Determine the (X, Y) coordinate at the center of the cell enclosing the given text.  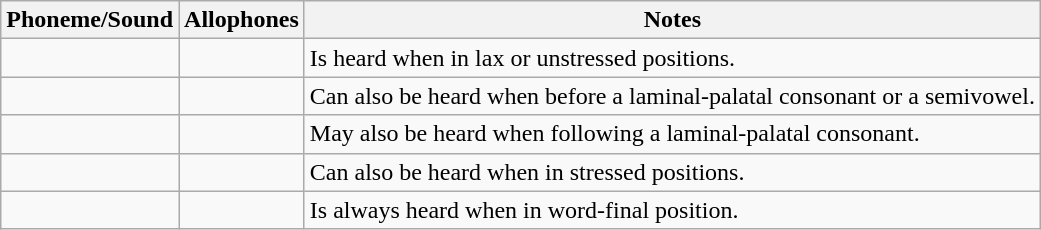
Notes (672, 20)
Can also be heard when before a laminal-palatal consonant or a semivowel. (672, 96)
Is heard when in lax or unstressed positions. (672, 58)
Allophones (242, 20)
May also be heard when following a laminal-palatal consonant. (672, 134)
Is always heard when in word-final position. (672, 210)
Can also be heard when in stressed positions. (672, 172)
Phoneme/Sound (90, 20)
